Return the [X, Y] coordinate for the center point of the cell that contains the specified text.  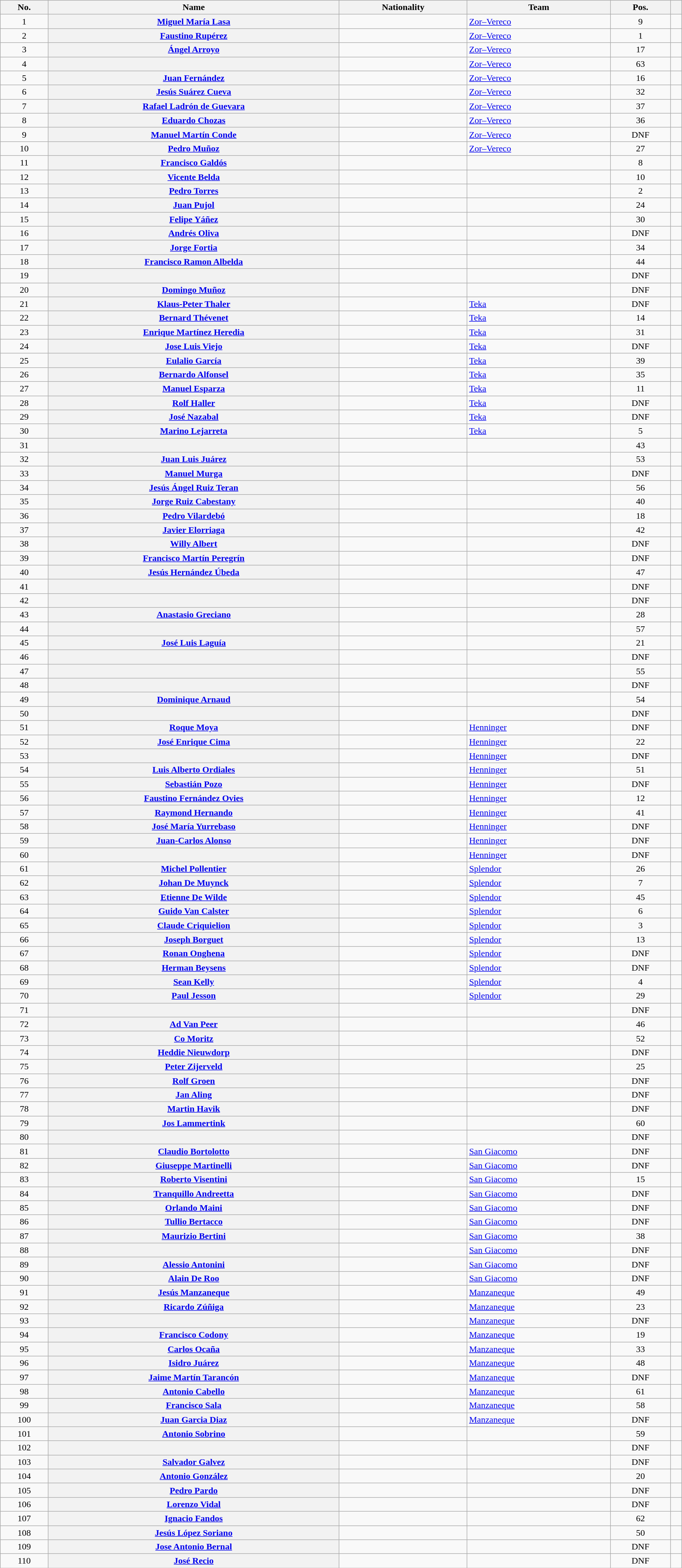
79 [24, 1123]
Bernardo Alfonsel [194, 374]
107 [24, 1518]
Manuel Murga [194, 473]
Joseph Borguet [194, 939]
Juan-Carlos Alonso [194, 840]
72 [24, 1024]
Ignacio Fandos [194, 1518]
103 [24, 1462]
Jaime Martín Tarancón [194, 1377]
104 [24, 1476]
76 [24, 1081]
70 [24, 996]
Nationality [403, 7]
82 [24, 1165]
109 [24, 1547]
Francisco Martín Peregrín [194, 558]
64 [24, 911]
Sebastián Pozo [194, 784]
81 [24, 1151]
Paul Jesson [194, 996]
Etienne De Wilde [194, 897]
Vicente Belda [194, 177]
Salvador Galvez [194, 1462]
73 [24, 1038]
Francisco Sala [194, 1405]
Luis Alberto Ordiales [194, 770]
Eduardo Chozas [194, 120]
José Nazabal [194, 417]
Ad Van Peer [194, 1024]
Tullio Bertacco [194, 1222]
Jesús López Soriano [194, 1533]
Antonio Cabello [194, 1391]
Jan Aling [194, 1095]
Juan Garcia Diaz [194, 1420]
Juan Pujol [194, 205]
101 [24, 1434]
Tranquillo Andreetta [194, 1194]
Antonio Sobrino [194, 1434]
75 [24, 1066]
97 [24, 1377]
Faustino Fernández Ovies [194, 798]
87 [24, 1236]
Eulalio García [194, 360]
Roberto Visentini [194, 1180]
José Enrique Cima [194, 742]
José María Yurrebaso [194, 826]
Jorge Ruiz Cabestany [194, 502]
Pos. [640, 7]
Ricardo Zúñiga [194, 1306]
Guido Van Calster [194, 911]
Antonio González [194, 1476]
100 [24, 1420]
Jesús Manzaneque [194, 1292]
108 [24, 1533]
Claudio Bortolotto [194, 1151]
Jos Lammertink [194, 1123]
Enrique Martínez Heredia [194, 332]
78 [24, 1109]
Javier Elorriaga [194, 530]
Francisco Codony [194, 1335]
Co Moritz [194, 1038]
Alessio Antonini [194, 1264]
Pedro Torres [194, 191]
Carlos Ocaña [194, 1349]
Felipe Yáñez [194, 219]
Pedro Vilardebó [194, 516]
José Recio [194, 1561]
Herman Beysens [194, 968]
Peter Zijerveld [194, 1066]
Rafael Ladrón de Guevara [194, 106]
Maurizio Bertini [194, 1236]
68 [24, 968]
Raymond Hernando [194, 812]
Giuseppe Martinelli [194, 1165]
Jesús Hernández Úbeda [194, 572]
98 [24, 1391]
Andrés Oliva [194, 233]
Claude Criquielion [194, 925]
Willy Albert [194, 544]
65 [24, 925]
106 [24, 1504]
Ángel Arroyo [194, 50]
102 [24, 1448]
88 [24, 1250]
92 [24, 1306]
Roque Moya [194, 728]
Pedro Muñoz [194, 148]
99 [24, 1405]
80 [24, 1137]
Name [194, 7]
Jesús Ángel Ruiz Teran [194, 488]
Orlando Maini [194, 1208]
74 [24, 1052]
69 [24, 982]
Jose Luis Viejo [194, 346]
77 [24, 1095]
Miguel María Lasa [194, 22]
67 [24, 954]
Ronan Onghena [194, 954]
Heddie Nieuwdorp [194, 1052]
Rolf Groen [194, 1081]
Manuel Esparza [194, 388]
Juan Luis Juárez [194, 459]
Faustino Rupérez [194, 36]
Dominique Arnaud [194, 699]
No. [24, 7]
José Luis Laguía [194, 643]
85 [24, 1208]
Bernard Thévenet [194, 318]
Isidro Juárez [194, 1363]
Anastasio Greciano [194, 614]
Juan Fernández [194, 78]
Francisco Galdós [194, 163]
Jose Antonio Bernal [194, 1547]
89 [24, 1264]
94 [24, 1335]
Michel Pollentier [194, 869]
110 [24, 1561]
Sean Kelly [194, 982]
Jorge Fortia [194, 247]
91 [24, 1292]
83 [24, 1180]
Domingo Muñoz [194, 290]
Klaus-Peter Thaler [194, 304]
Pedro Pardo [194, 1490]
66 [24, 939]
Manuel Martín Conde [194, 134]
105 [24, 1490]
Team [538, 7]
96 [24, 1363]
Jesús Suárez Cueva [194, 92]
Martin Havik [194, 1109]
86 [24, 1222]
71 [24, 1010]
84 [24, 1194]
Alain De Roo [194, 1278]
Rolf Haller [194, 403]
Francisco Ramon Albelda [194, 262]
Lorenzo Vidal [194, 1504]
Johan De Muynck [194, 883]
Marino Lejarreta [194, 431]
90 [24, 1278]
93 [24, 1321]
95 [24, 1349]
